Provide the (x, y) coordinate of the cell's center where the given text is located.  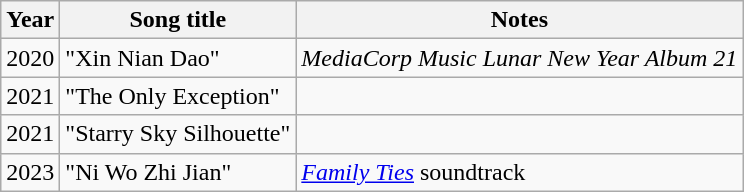
2020 (30, 58)
"Xin Nian Dao" (178, 58)
Song title (178, 20)
MediaCorp Music Lunar New Year Album 21 (520, 58)
"Ni Wo Zhi Jian" (178, 172)
Year (30, 20)
Family Ties soundtrack (520, 172)
Notes (520, 20)
"Starry Sky Silhouette" (178, 134)
"The Only Exception" (178, 96)
2023 (30, 172)
